Find where the given text appears and provide that cell's center as [x, y] coordinate. 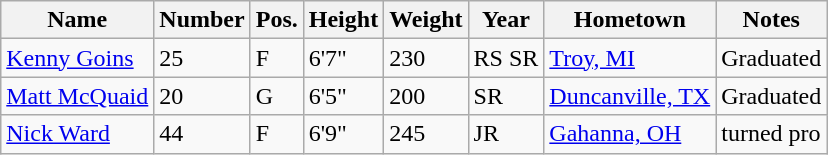
25 [202, 58]
Pos. [276, 20]
230 [426, 58]
Number [202, 20]
6'9" [343, 134]
Height [343, 20]
Year [506, 20]
245 [426, 134]
Duncanville, TX [630, 96]
SR [506, 96]
Troy, MI [630, 58]
JR [506, 134]
RS SR [506, 58]
20 [202, 96]
Hometown [630, 20]
44 [202, 134]
Kenny Goins [78, 58]
6'7" [343, 58]
Notes [772, 20]
turned pro [772, 134]
Matt McQuaid [78, 96]
Name [78, 20]
6'5" [343, 96]
Gahanna, OH [630, 134]
200 [426, 96]
G [276, 96]
Weight [426, 20]
Nick Ward [78, 134]
